Search for the cell housing the specified text and yield its [X, Y] center coordinate. 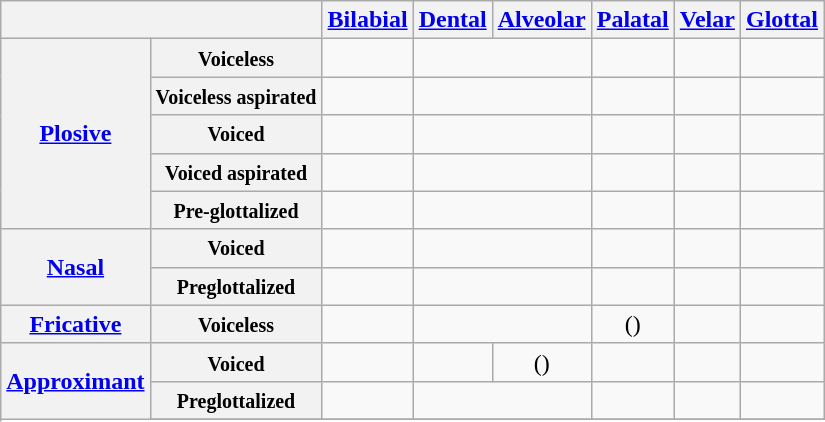
Nasal [76, 267]
Voiceless aspirated [236, 96]
Bilabial [368, 20]
Approximant [76, 381]
Glottal [782, 20]
Palatal [632, 20]
Plosive [76, 134]
Voiced aspirated [236, 172]
Fricative [76, 324]
Pre-glottalized [236, 210]
Velar [707, 20]
Alveolar [542, 20]
Dental [452, 20]
